Locate the cell with the specified text and output its [X, Y] center coordinate. 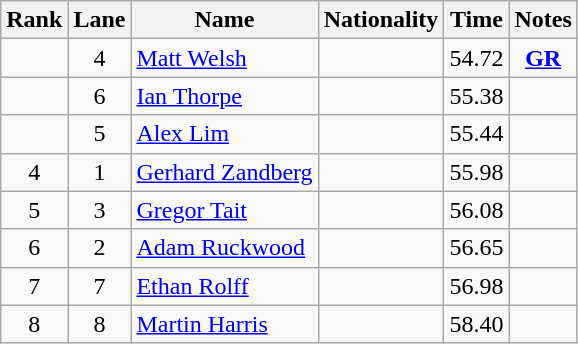
Rank [34, 20]
Matt Welsh [224, 58]
2 [100, 248]
56.65 [476, 248]
Time [476, 20]
55.98 [476, 172]
54.72 [476, 58]
Adam Ruckwood [224, 248]
Name [224, 20]
58.40 [476, 324]
1 [100, 172]
Nationality [381, 20]
Gerhard Zandberg [224, 172]
Gregor Tait [224, 210]
55.44 [476, 134]
55.38 [476, 96]
3 [100, 210]
Notes [543, 20]
Ethan Rolff [224, 286]
Lane [100, 20]
Martin Harris [224, 324]
56.98 [476, 286]
56.08 [476, 210]
Alex Lim [224, 134]
GR [543, 58]
Ian Thorpe [224, 96]
